Return the [x, y] coordinate for the center point of the cell that contains the specified text.  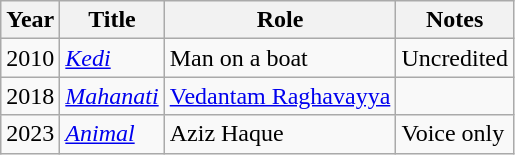
Kedi [112, 58]
Title [112, 20]
Vedantam Raghavayya [280, 96]
Mahanati [112, 96]
2023 [30, 134]
Year [30, 20]
Aziz Haque [280, 134]
Voice only [455, 134]
Role [280, 20]
2010 [30, 58]
Notes [455, 20]
Animal [112, 134]
2018 [30, 96]
Man on a boat [280, 58]
Uncredited [455, 58]
